Locate the cell with the specified text and output its [x, y] center coordinate. 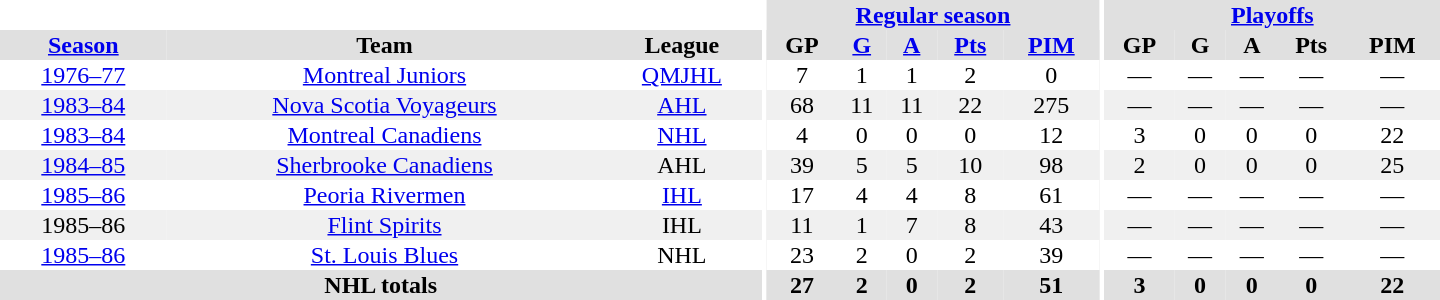
10 [970, 165]
Sherbrooke Canadiens [385, 165]
League [682, 45]
12 [1052, 135]
68 [802, 105]
Nova Scotia Voyageurs [385, 105]
43 [1052, 225]
Playoffs [1272, 15]
NHL totals [380, 285]
61 [1052, 195]
17 [802, 195]
98 [1052, 165]
1976–77 [84, 75]
Montreal Canadiens [385, 135]
Season [84, 45]
275 [1052, 105]
25 [1392, 165]
Montreal Juniors [385, 75]
Regular season [933, 15]
Flint Spirits [385, 225]
St. Louis Blues [385, 255]
Team [385, 45]
Peoria Rivermen [385, 195]
27 [802, 285]
51 [1052, 285]
QMJHL [682, 75]
1984–85 [84, 165]
23 [802, 255]
